Provide the (X, Y) coordinate of the cell's center where the given text is located.  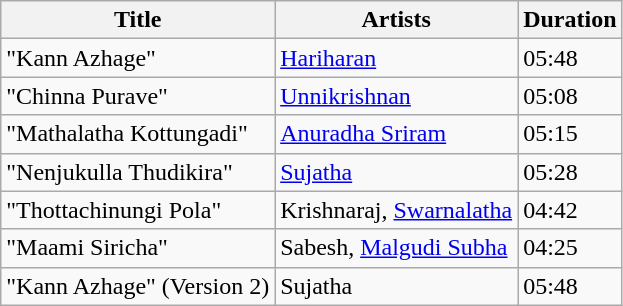
"Kann Azhage" (138, 58)
04:42 (570, 210)
Unnikrishnan (396, 96)
05:08 (570, 96)
"Maami Siricha" (138, 248)
04:25 (570, 248)
"Thottachinungi Pola" (138, 210)
Hariharan (396, 58)
"Mathalatha Kottungadi" (138, 134)
05:15 (570, 134)
"Chinna Purave" (138, 96)
Anuradha Sriram (396, 134)
"Nenjukulla Thudikira" (138, 172)
Title (138, 20)
Duration (570, 20)
05:28 (570, 172)
Artists (396, 20)
Krishnaraj, Swarnalatha (396, 210)
"Kann Azhage" (Version 2) (138, 286)
Sabesh, Malgudi Subha (396, 248)
